Extract the (X, Y) coordinate from the center of the cell holding the provided text.  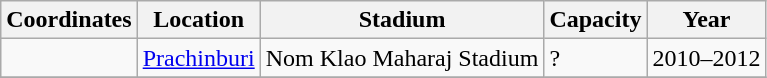
Coordinates (69, 20)
Nom Klao Maharaj Stadium (402, 58)
Capacity (596, 20)
Location (198, 20)
? (596, 58)
Year (706, 20)
2010–2012 (706, 58)
Prachinburi (198, 58)
Stadium (402, 20)
